For the text-containing cell, return its midpoint in (X, Y) coordinate format. 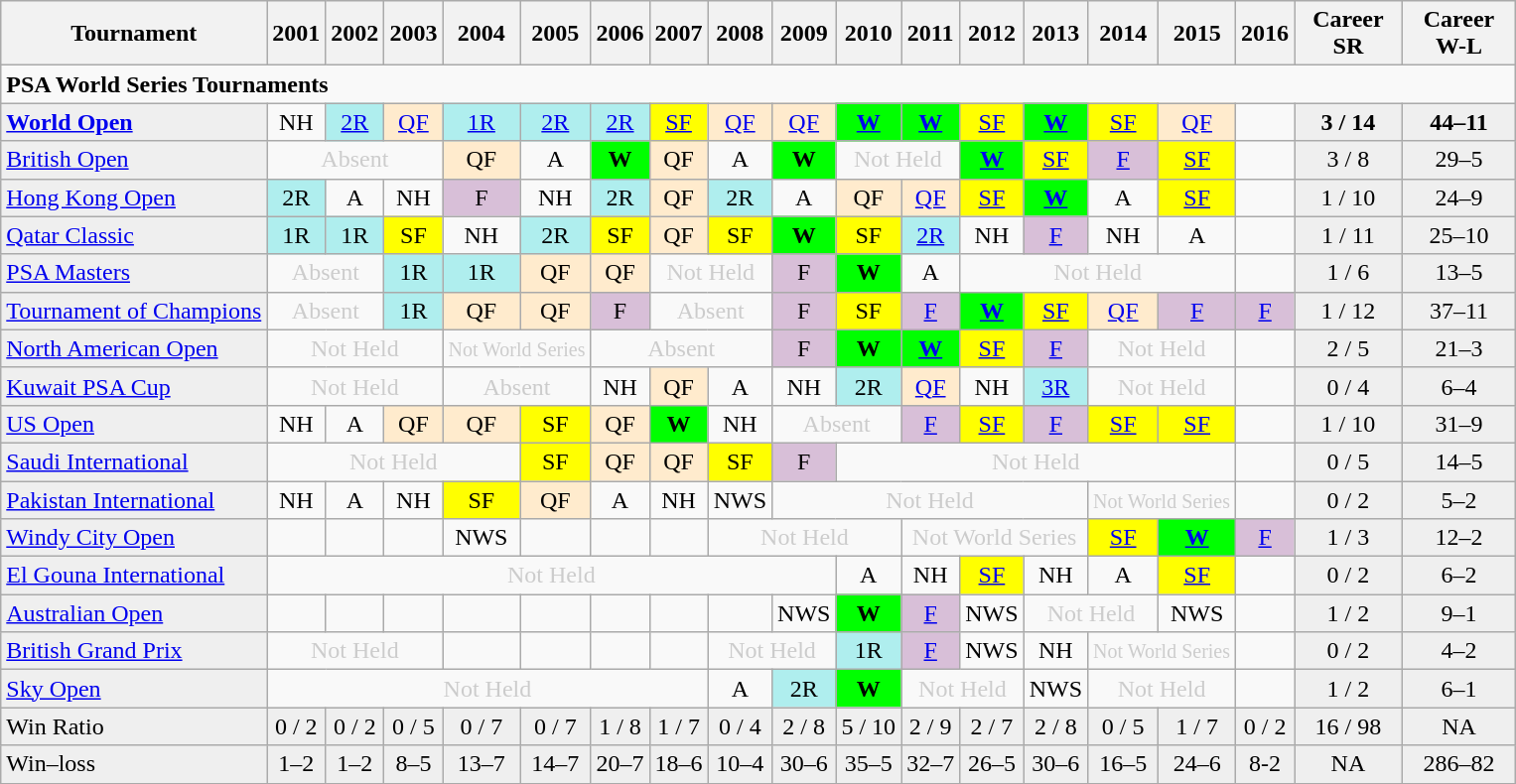
Sky Open (134, 689)
5 / 10 (869, 726)
14–7 (556, 764)
18–6 (679, 764)
Pakistan International (134, 499)
286–82 (1459, 764)
2 / 7 (992, 726)
US Open (134, 424)
29–5 (1459, 160)
10–4 (740, 764)
2011 (931, 34)
31–9 (1459, 424)
32–7 (931, 764)
1 / 8 (620, 726)
5–2 (1459, 499)
14–5 (1459, 461)
35–5 (869, 764)
2 / 9 (931, 726)
1 / 6 (1348, 273)
4–2 (1459, 651)
2002 (355, 34)
44–11 (1459, 122)
20–7 (620, 764)
2012 (992, 34)
2003 (413, 34)
12–2 (1459, 538)
3 / 14 (1348, 122)
2 / 5 (1348, 348)
British Open (134, 160)
8–5 (413, 764)
Hong Kong Open (134, 197)
2001 (296, 34)
6–4 (1459, 386)
1 / 3 (1348, 538)
24–6 (1197, 764)
2006 (620, 34)
El Gouna International (134, 576)
3 / 8 (1348, 160)
2013 (1055, 34)
8-2 (1265, 764)
Tournament of Champions (134, 311)
Windy City Open (134, 538)
3R (1055, 386)
37–11 (1459, 311)
Career W-L (1459, 34)
26–5 (992, 764)
2007 (679, 34)
1 / 11 (1348, 235)
World Open (134, 122)
PSA Masters (134, 273)
2014 (1124, 34)
16–5 (1124, 764)
13–7 (482, 764)
21–3 (1459, 348)
2015 (1197, 34)
PSA World Series Tournaments (758, 84)
2008 (740, 34)
16 / 98 (1348, 726)
13–5 (1459, 273)
Australian Open (134, 613)
2005 (556, 34)
6–2 (1459, 576)
North American Open (134, 348)
1 / 12 (1348, 311)
2010 (869, 34)
2004 (482, 34)
6–1 (1459, 689)
9–1 (1459, 613)
Qatar Classic (134, 235)
2009 (804, 34)
Career SR (1348, 34)
British Grand Prix (134, 651)
Win–loss (134, 764)
Kuwait PSA Cup (134, 386)
2016 (1265, 34)
24–9 (1459, 197)
Win Ratio (134, 726)
Tournament (134, 34)
Saudi International (134, 461)
25–10 (1459, 235)
